Identify which cell holds the provided text, then report its (x, y) central coordinate. 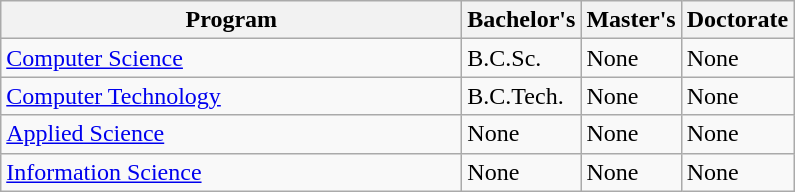
Computer Science (232, 58)
B.C.Tech. (522, 96)
Doctorate (737, 20)
B.C.Sc. (522, 58)
Information Science (232, 172)
Computer Technology (232, 96)
Program (232, 20)
Master's (631, 20)
Bachelor's (522, 20)
Applied Science (232, 134)
